Return [x, y] of the center of cell containing provided text 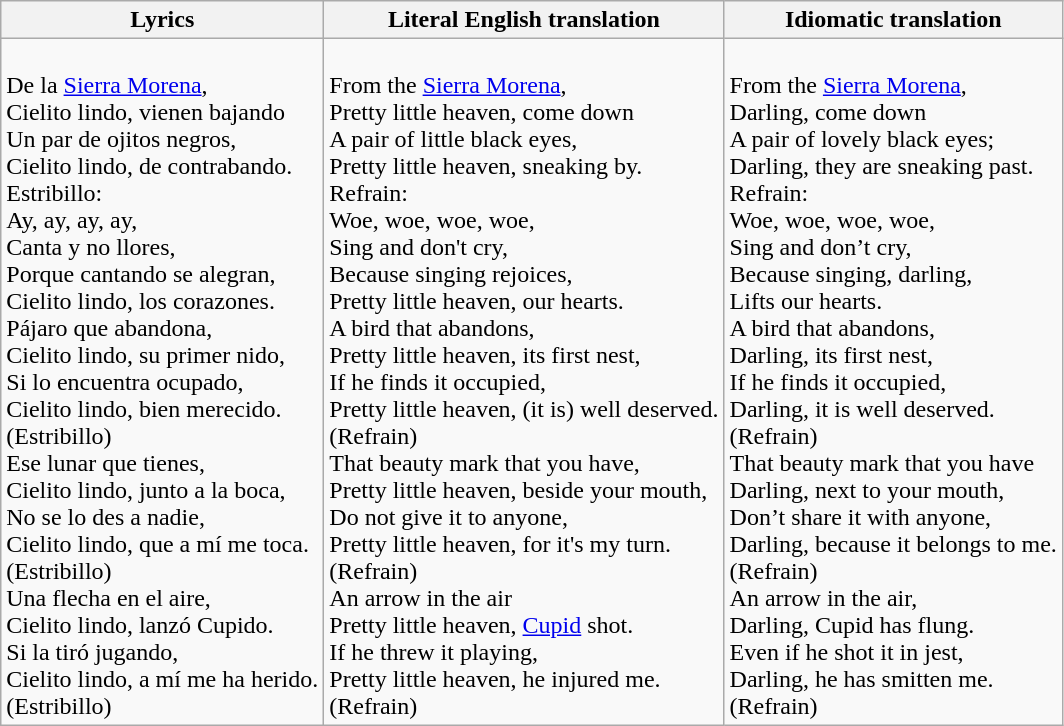
Idiomatic translation [893, 20]
Literal English translation [524, 20]
Lyrics [162, 20]
